Return (X, Y) of the center of cell containing provided text 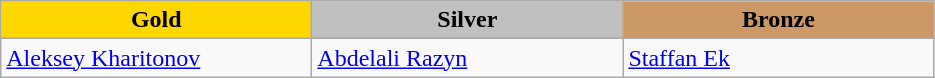
Abdelali Razyn (468, 58)
Silver (468, 20)
Bronze (778, 20)
Aleksey Kharitonov (156, 58)
Gold (156, 20)
Staffan Ek (778, 58)
